Provide the [x, y] coordinate of the cell's center where the given text is located.  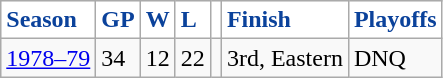
GP [118, 20]
W [158, 20]
22 [192, 58]
Finish [284, 20]
12 [158, 58]
Playoffs [395, 20]
DNQ [395, 58]
3rd, Eastern [284, 58]
34 [118, 58]
Season [48, 20]
1978–79 [48, 58]
L [192, 20]
